From the cell containing the given text, extract its center point as [x, y] coordinate. 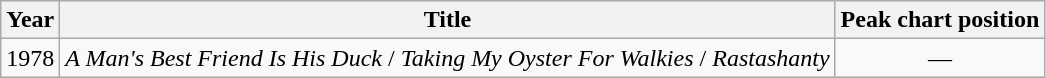
Year [30, 20]
Peak chart position [940, 20]
1978 [30, 58]
A Man's Best Friend Is His Duck / Taking My Oyster For Walkies / Rastashanty [448, 58]
Title [448, 20]
— [940, 58]
